Identify which cell holds the provided text, then report its [X, Y] central coordinate. 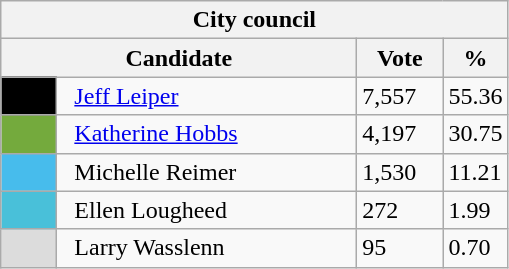
% [476, 58]
Michelle Reimer [207, 172]
272 [400, 210]
City council [254, 20]
Candidate [179, 58]
Katherine Hobbs [207, 134]
7,557 [400, 96]
30.75 [476, 134]
0.70 [476, 248]
Jeff Leiper [207, 96]
Vote [400, 58]
Larry Wasslenn [207, 248]
11.21 [476, 172]
4,197 [400, 134]
1,530 [400, 172]
Ellen Lougheed [207, 210]
1.99 [476, 210]
55.36 [476, 96]
95 [400, 248]
